Return (X, Y) of the center of cell containing provided text 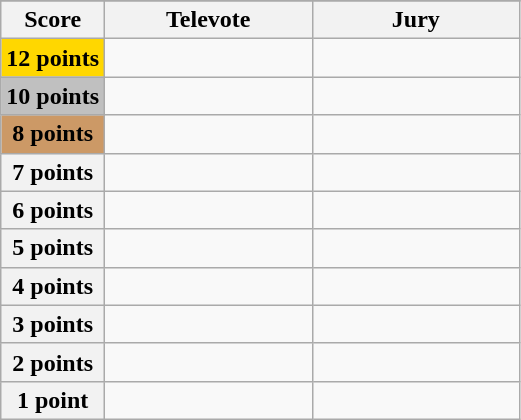
Jury (416, 20)
8 points (53, 134)
Score (53, 20)
6 points (53, 210)
Televote (209, 20)
10 points (53, 96)
5 points (53, 248)
4 points (53, 286)
1 point (53, 400)
2 points (53, 362)
7 points (53, 172)
12 points (53, 58)
3 points (53, 324)
